Return the (x, y) coordinate for the center point of the cell that contains the specified text.  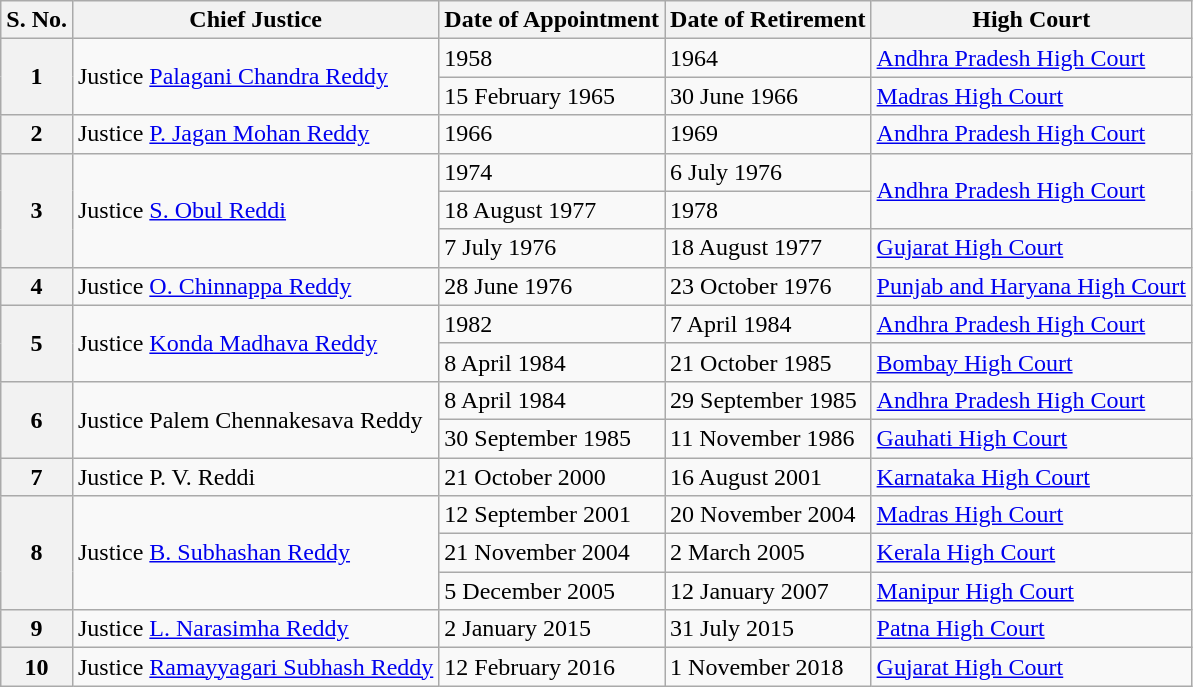
Karnataka High Court (1031, 477)
Justice L. Narasimha Reddy (255, 629)
1978 (768, 210)
9 (37, 629)
12 September 2001 (552, 515)
6 July 1976 (768, 172)
5 December 2005 (552, 591)
29 September 1985 (768, 400)
23 October 1976 (768, 286)
3 (37, 210)
Justice Palagani Chandra Reddy (255, 77)
1958 (552, 58)
7 April 1984 (768, 324)
Justice B. Subhashan Reddy (255, 553)
21 October 2000 (552, 477)
1974 (552, 172)
28 June 1976 (552, 286)
Punjab and Haryana High Court (1031, 286)
8 (37, 553)
1 (37, 77)
1969 (768, 134)
20 November 2004 (768, 515)
16 August 2001 (768, 477)
12 January 2007 (768, 591)
Justice Palem Chennakesava Reddy (255, 419)
2 January 2015 (552, 629)
Patna High Court (1031, 629)
Date of Appointment (552, 20)
10 (37, 667)
11 November 1986 (768, 438)
S. No. (37, 20)
High Court (1031, 20)
2 March 2005 (768, 553)
Chief Justice (255, 20)
Kerala High Court (1031, 553)
Justice Ramayyagari Subhash Reddy (255, 667)
1966 (552, 134)
30 September 1985 (552, 438)
Date of Retirement (768, 20)
6 (37, 419)
30 June 1966 (768, 96)
1964 (768, 58)
Justice P. Jagan Mohan Reddy (255, 134)
2 (37, 134)
Justice P. V. Reddi (255, 477)
7 (37, 477)
Justice S. Obul Reddi (255, 210)
5 (37, 343)
31 July 2015 (768, 629)
1 November 2018 (768, 667)
Gauhati High Court (1031, 438)
7 July 1976 (552, 248)
21 November 2004 (552, 553)
1982 (552, 324)
15 February 1965 (552, 96)
Justice Konda Madhava Reddy (255, 343)
Manipur High Court (1031, 591)
21 October 1985 (768, 362)
Justice O. Chinnappa Reddy (255, 286)
4 (37, 286)
Bombay High Court (1031, 362)
12 February 2016 (552, 667)
